Determine the (X, Y) coordinate at the center of the cell enclosing the given text.  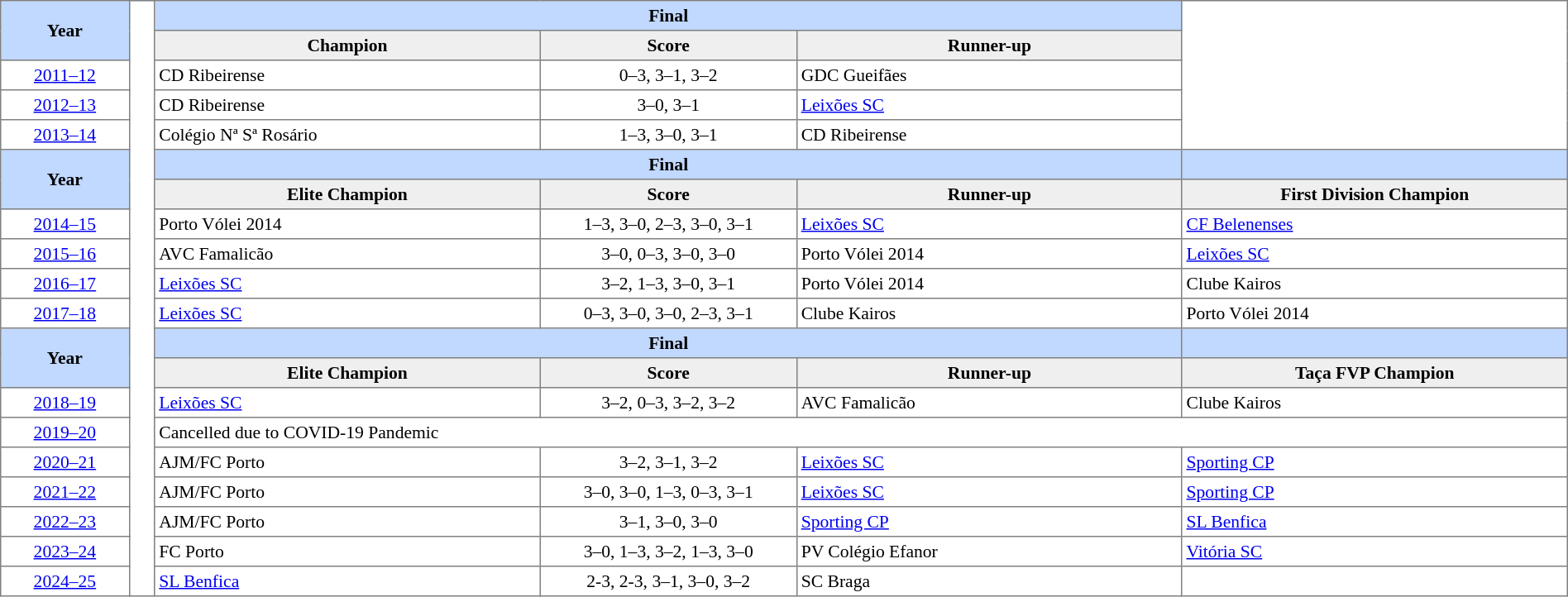
PV Colégio Efanor (989, 552)
1–3, 3–0, 3–1 (668, 135)
3–2, 1–3, 3–0, 3–1 (668, 284)
2022–23 (65, 522)
2024–25 (65, 581)
2013–14 (65, 135)
2-3, 2-3, 3–1, 3–0, 3–2 (668, 581)
First Division Champion (1374, 194)
3–1, 3–0, 3–0 (668, 522)
Colégio Nª Sª Rosário (347, 135)
3–2, 0–3, 3–2, 3–2 (668, 403)
2012–13 (65, 105)
2011–12 (65, 75)
2018–19 (65, 403)
1–3, 3–0, 2–3, 3–0, 3–1 (668, 224)
3–0, 3–0, 1–3, 0–3, 3–1 (668, 492)
FC Porto (347, 552)
0–3, 3–0, 3–0, 2–3, 3–1 (668, 313)
2020–21 (65, 462)
CF Belenenses (1374, 224)
GDC Gueifães (989, 75)
SC Braga (989, 581)
2016–17 (65, 284)
Cancelled due to COVID-19 Pandemic (861, 432)
2017–18 (65, 313)
3–0, 1–3, 3–2, 1–3, 3–0 (668, 552)
Champion (347, 45)
2014–15 (65, 224)
3–0, 0–3, 3–0, 3–0 (668, 254)
2023–24 (65, 552)
2015–16 (65, 254)
3–2, 3–1, 3–2 (668, 462)
2019–20 (65, 432)
0–3, 3–1, 3–2 (668, 75)
Vitória SC (1374, 552)
3–0, 3–1 (668, 105)
2021–22 (65, 492)
Taça FVP Champion (1374, 373)
